Output the (X, Y) coordinate of the center of the cell containing the given text.  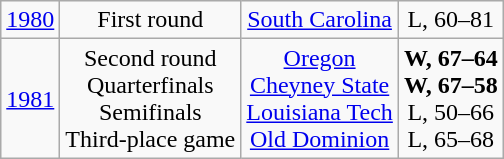
OregonCheyney StateLouisiana TechOld Dominion (320, 98)
First round (150, 20)
W, 67–64W, 67–58L, 50–66L, 65–68 (450, 98)
Second roundQuarterfinalsSemifinalsThird-place game (150, 98)
South Carolina (320, 20)
1980 (30, 20)
L, 60–81 (450, 20)
1981 (30, 98)
